Return [X, Y] of the center of cell containing provided text 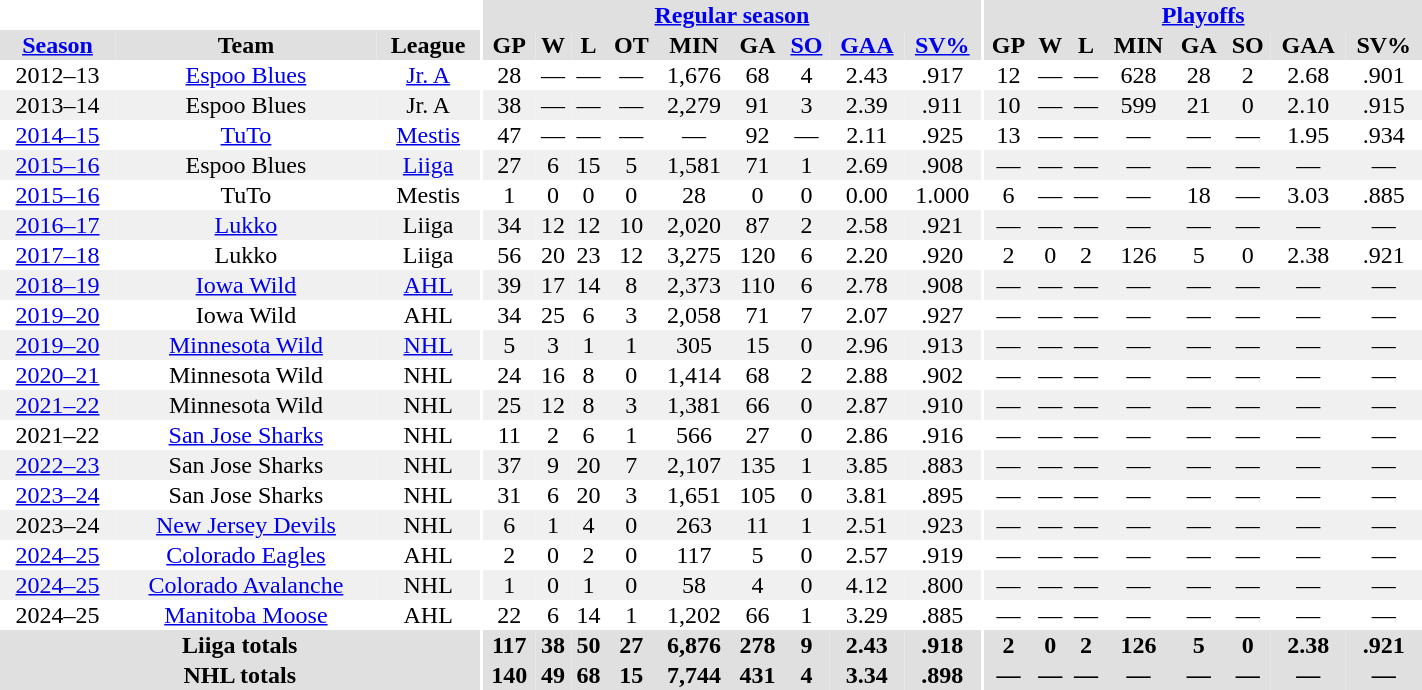
1,581 [694, 165]
Regular season [732, 15]
New Jersey Devils [246, 525]
2014–15 [58, 135]
.910 [942, 405]
4.12 [868, 585]
2018–19 [58, 285]
2.57 [868, 555]
.911 [942, 105]
.916 [942, 435]
22 [509, 615]
305 [694, 345]
50 [589, 645]
278 [758, 645]
.913 [942, 345]
.918 [942, 645]
.901 [1384, 75]
Liiga totals [240, 645]
31 [509, 495]
1.95 [1308, 135]
140 [509, 675]
2.07 [868, 315]
6,876 [694, 645]
2.68 [1308, 75]
2,020 [694, 225]
599 [1138, 105]
23 [589, 255]
2.39 [868, 105]
.919 [942, 555]
2,279 [694, 105]
1,202 [694, 615]
566 [694, 435]
1.000 [942, 195]
3.85 [868, 465]
3.34 [868, 675]
2016–17 [58, 225]
105 [758, 495]
.925 [942, 135]
16 [553, 375]
2.86 [868, 435]
13 [1008, 135]
263 [694, 525]
2.51 [868, 525]
47 [509, 135]
OT [631, 45]
110 [758, 285]
18 [1199, 195]
0.00 [868, 195]
.927 [942, 315]
2017–18 [58, 255]
2013–14 [58, 105]
49 [553, 675]
.923 [942, 525]
2.10 [1308, 105]
Team [246, 45]
1,651 [694, 495]
431 [758, 675]
.920 [942, 255]
League [428, 45]
2.78 [868, 285]
2.11 [868, 135]
2.20 [868, 255]
37 [509, 465]
Playoffs [1203, 15]
.934 [1384, 135]
56 [509, 255]
Colorado Eagles [246, 555]
17 [553, 285]
92 [758, 135]
39 [509, 285]
135 [758, 465]
21 [1199, 105]
.915 [1384, 105]
7,744 [694, 675]
2012–13 [58, 75]
3.29 [868, 615]
2020–21 [58, 375]
NHL totals [240, 675]
1,414 [694, 375]
2,107 [694, 465]
Season [58, 45]
2,373 [694, 285]
3.03 [1308, 195]
91 [758, 105]
87 [758, 225]
120 [758, 255]
Manitoba Moose [246, 615]
.917 [942, 75]
.883 [942, 465]
1,676 [694, 75]
.898 [942, 675]
Colorado Avalanche [246, 585]
2.88 [868, 375]
2.87 [868, 405]
3,275 [694, 255]
2022–23 [58, 465]
3.81 [868, 495]
2.96 [868, 345]
.902 [942, 375]
.800 [942, 585]
.895 [942, 495]
2,058 [694, 315]
58 [694, 585]
628 [1138, 75]
2.69 [868, 165]
1,381 [694, 405]
2.58 [868, 225]
24 [509, 375]
